Determine the [X, Y] coordinate at the center of the cell enclosing the given text.  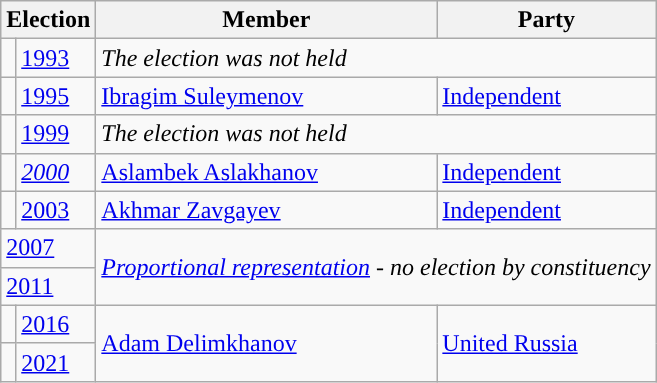
Adam Delimkhanov [266, 343]
2007 [48, 248]
United Russia [546, 343]
Party [546, 20]
Ibragim Suleymenov [266, 96]
2003 [56, 210]
Election [48, 20]
Member [266, 20]
Akhmar Zavgayev [266, 210]
1995 [56, 96]
1993 [56, 58]
Proportional representation - no election by constituency [376, 267]
2021 [56, 362]
1999 [56, 134]
Aslambek Aslakhanov [266, 172]
2011 [48, 286]
2016 [56, 324]
2000 [56, 172]
